Scan for the cell matching the given text and deliver its (x, y) coordinate at center. 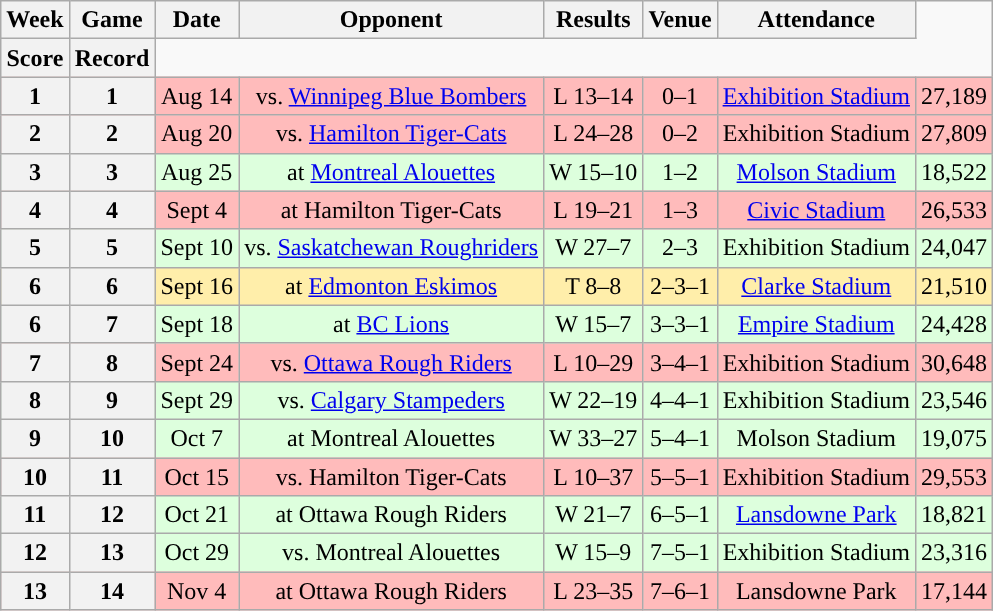
Sept 10 (197, 248)
30,648 (954, 362)
W 21–7 (594, 515)
14 (112, 591)
W 15–9 (594, 553)
7–6–1 (680, 591)
L 10–37 (594, 477)
vs. Saskatchewan Roughriders (392, 248)
L 10–29 (594, 362)
L 13–14 (594, 96)
vs. Montreal Alouettes (392, 553)
2–3–1 (680, 286)
18,522 (954, 172)
24,047 (954, 248)
L 23–35 (594, 591)
Empire Stadium (816, 324)
T 8–8 (594, 286)
26,533 (954, 210)
Attendance (816, 20)
vs. Ottawa Rough Riders (392, 362)
17,144 (954, 591)
at Hamilton Tiger-Cats (392, 210)
Sept 24 (197, 362)
29,553 (954, 477)
vs. Calgary Stampeders (392, 400)
27,189 (954, 96)
3–3–1 (680, 324)
5–4–1 (680, 438)
5–5–1 (680, 477)
Aug 20 (197, 134)
Clarke Stadium (816, 286)
Civic Stadium (816, 210)
Oct 29 (197, 553)
2–3 (680, 248)
at Edmonton Eskimos (392, 286)
27,809 (954, 134)
Nov 4 (197, 591)
7–5–1 (680, 553)
0–1 (680, 96)
Record (112, 58)
Sept 18 (197, 324)
Sept 4 (197, 210)
Aug 14 (197, 96)
Oct 15 (197, 477)
W 22–19 (594, 400)
4–4–1 (680, 400)
23,316 (954, 553)
vs. Winnipeg Blue Bombers (392, 96)
1–2 (680, 172)
3–4–1 (680, 362)
Score (35, 58)
Venue (680, 20)
6–5–1 (680, 515)
Game (112, 20)
19,075 (954, 438)
Oct 7 (197, 438)
23,546 (954, 400)
Sept 29 (197, 400)
W 33–27 (594, 438)
Oct 21 (197, 515)
18,821 (954, 515)
Results (594, 20)
21,510 (954, 286)
W 27–7 (594, 248)
Date (197, 20)
W 15–7 (594, 324)
24,428 (954, 324)
L 24–28 (594, 134)
Aug 25 (197, 172)
Sept 16 (197, 286)
0–2 (680, 134)
at BC Lions (392, 324)
Opponent (392, 20)
Week (35, 20)
L 19–21 (594, 210)
W 15–10 (594, 172)
1–3 (680, 210)
